Provide the [X, Y] coordinate of the cell's center where the given text is located.  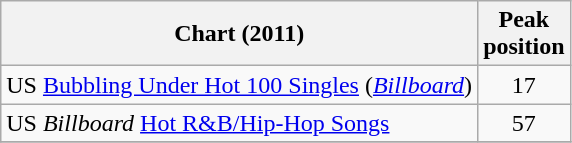
Peakposition [524, 34]
US Billboard Hot R&B/Hip-Hop Songs [240, 123]
US Bubbling Under Hot 100 Singles (Billboard) [240, 85]
17 [524, 85]
57 [524, 123]
Chart (2011) [240, 34]
